Return the (X, Y) coordinate for the center point of the cell that contains the specified text.  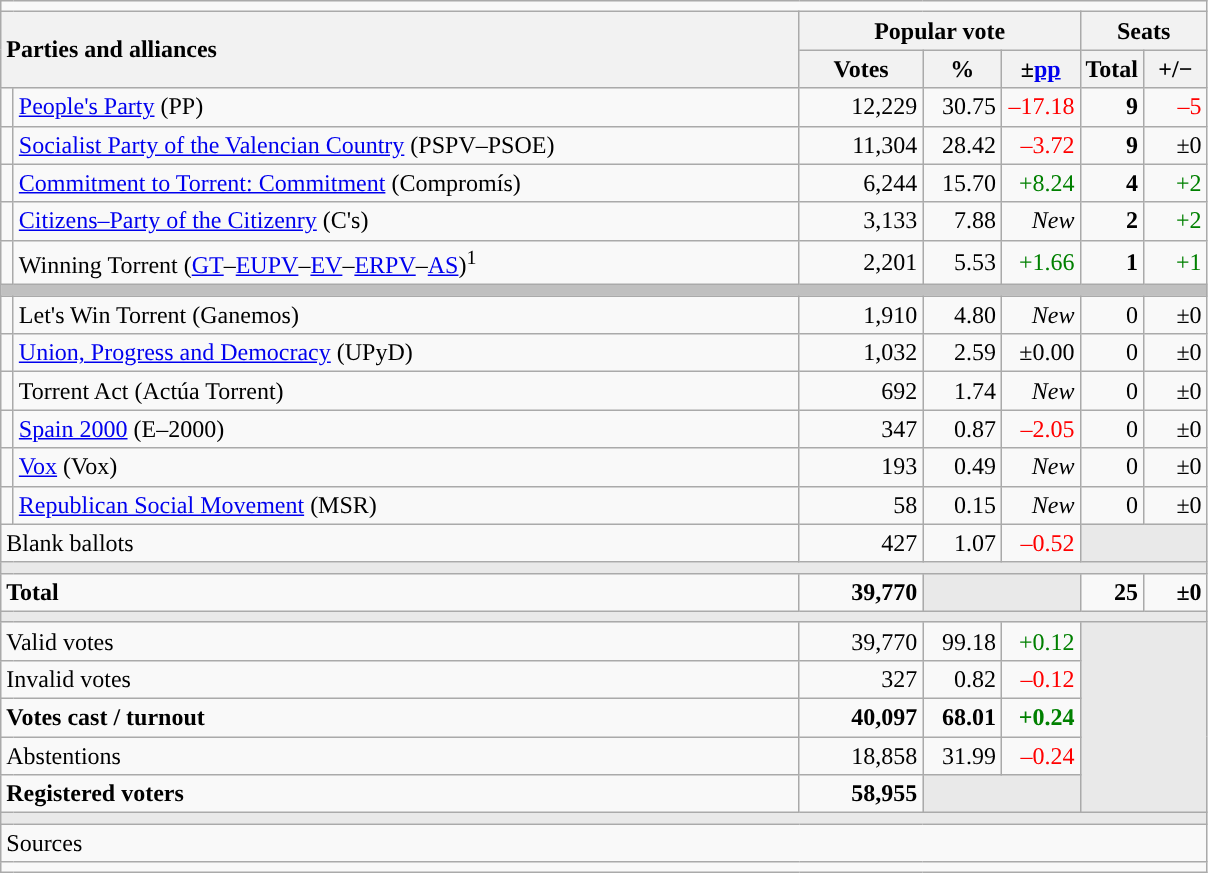
0.15 (962, 505)
+/− (1176, 69)
Seats (1144, 31)
692 (861, 391)
People's Party (PP) (406, 107)
Sources (604, 843)
58,955 (861, 794)
0.49 (962, 467)
0.87 (962, 429)
–17.18 (1040, 107)
28.42 (962, 145)
1,910 (861, 315)
% (962, 69)
1,032 (861, 353)
4 (1112, 183)
30.75 (962, 107)
40,097 (861, 718)
Abstentions (400, 756)
427 (861, 543)
5.53 (962, 262)
Votes (861, 69)
0.82 (962, 679)
Socialist Party of the Valencian Country (PSPV–PSOE) (406, 145)
2 (1112, 221)
31.99 (962, 756)
Republican Social Movement (MSR) (406, 505)
1.74 (962, 391)
Spain 2000 (E–2000) (406, 429)
±pp (1040, 69)
Parties and alliances (400, 50)
Votes cast / turnout (400, 718)
6,244 (861, 183)
99.18 (962, 641)
Registered voters (400, 794)
3,133 (861, 221)
Popular vote (940, 31)
Union, Progress and Democracy (UPyD) (406, 353)
7.88 (962, 221)
–0.24 (1040, 756)
±0.00 (1040, 353)
Let's Win Torrent (Ganemos) (406, 315)
–0.52 (1040, 543)
Invalid votes (400, 679)
1.07 (962, 543)
+0.12 (1040, 641)
4.80 (962, 315)
Valid votes (400, 641)
Winning Torrent (GT–EUPV–EV–ERPV–AS)1 (406, 262)
12,229 (861, 107)
15.70 (962, 183)
25 (1112, 592)
193 (861, 467)
1 (1112, 262)
18,858 (861, 756)
327 (861, 679)
–0.12 (1040, 679)
+0.24 (1040, 718)
Vox (Vox) (406, 467)
11,304 (861, 145)
Citizens–Party of the Citizenry (C's) (406, 221)
Commitment to Torrent: Commitment (Compromís) (406, 183)
Torrent Act (Actúa Torrent) (406, 391)
Blank ballots (400, 543)
+1.66 (1040, 262)
–2.05 (1040, 429)
2,201 (861, 262)
–5 (1176, 107)
68.01 (962, 718)
2.59 (962, 353)
–3.72 (1040, 145)
+8.24 (1040, 183)
58 (861, 505)
347 (861, 429)
+1 (1176, 262)
